Output the [x, y] coordinate of the center of the cell containing the given text.  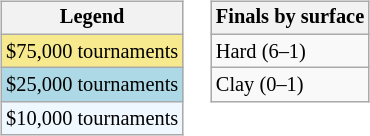
Clay (0–1) [290, 85]
$75,000 tournaments [92, 51]
Legend [92, 18]
$25,000 tournaments [92, 85]
Hard (6–1) [290, 51]
Finals by surface [290, 18]
$10,000 tournaments [92, 119]
